Locate the cell with the specified text and output its (x, y) center coordinate. 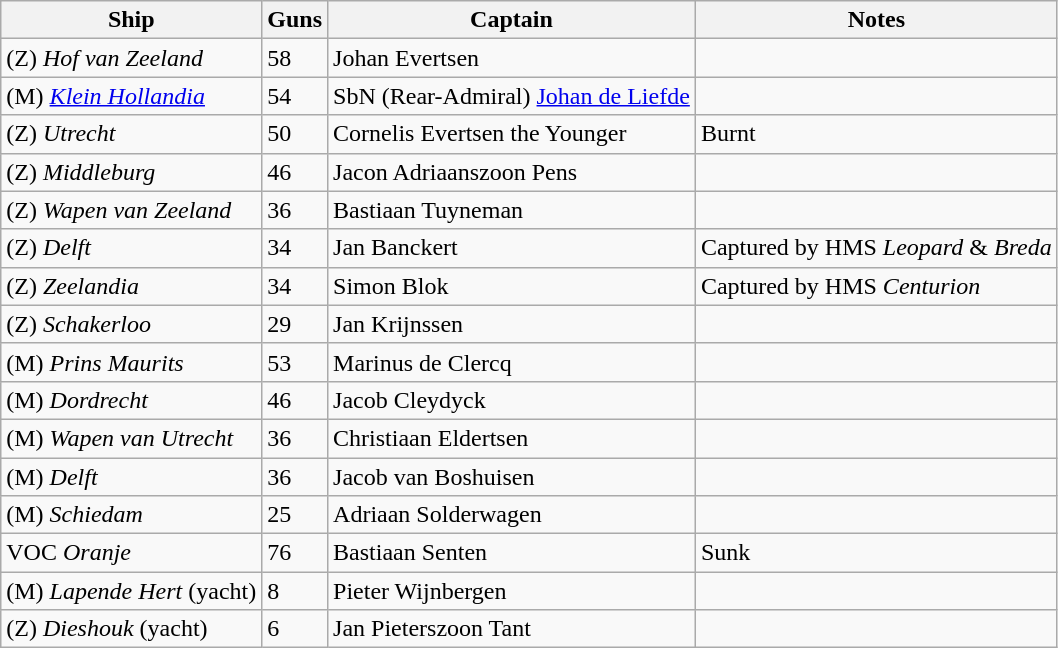
Burnt (876, 134)
53 (295, 362)
(Z) Delft (132, 248)
Jan Banckert (512, 248)
(Z) Zeelandia (132, 286)
(Z) Utrecht (132, 134)
Cornelis Evertsen the Younger (512, 134)
(M) Lapende Hert (yacht) (132, 591)
Ship (132, 20)
29 (295, 324)
Notes (876, 20)
(M) Wapen van Utrecht (132, 438)
VOC Oranje (132, 553)
Jan Krijnssen (512, 324)
(M) Klein Hollandia (132, 96)
(Z) Wapen van Zeeland (132, 210)
(Z) Middleburg (132, 172)
76 (295, 553)
(Z) Schakerloo (132, 324)
58 (295, 58)
(M) Delft (132, 477)
8 (295, 591)
Jacob van Boshuisen (512, 477)
Captain (512, 20)
Guns (295, 20)
Bastiaan Senten (512, 553)
Sunk (876, 553)
6 (295, 629)
Captured by HMS Centurion (876, 286)
Jacob Cleydyck (512, 400)
25 (295, 515)
Captured by HMS Leopard & Breda (876, 248)
(M) Dordrecht (132, 400)
(Z) Hof van Zeeland (132, 58)
Adriaan Solderwagen (512, 515)
Johan Evertsen (512, 58)
Marinus de Clercq (512, 362)
Pieter Wijnbergen (512, 591)
Simon Blok (512, 286)
Christiaan Eldertsen (512, 438)
Bastiaan Tuyneman (512, 210)
SbN (Rear-Admiral) Johan de Liefde (512, 96)
Jacon Adriaanszoon Pens (512, 172)
(Z) Dieshouk (yacht) (132, 629)
(M) Schiedam (132, 515)
54 (295, 96)
(M) Prins Maurits (132, 362)
50 (295, 134)
Jan Pieterszoon Tant (512, 629)
